Determine the (X, Y) coordinate at the center of the cell enclosing the given text.  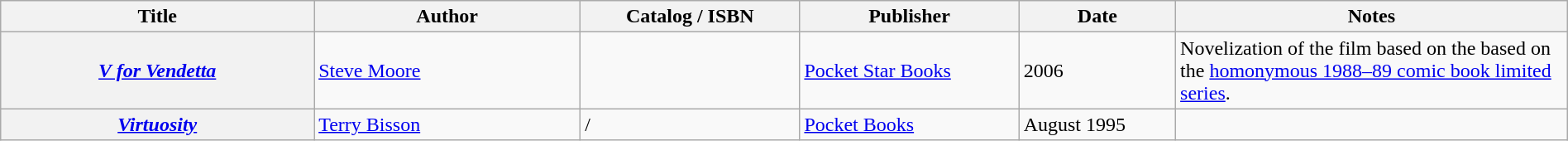
Pocket Books (910, 124)
August 1995 (1097, 124)
Publisher (910, 17)
Novelization of the film based on the based on the homonymous 1988–89 comic book limited series. (1372, 70)
Title (157, 17)
/ (690, 124)
2006 (1097, 70)
Virtuosity (157, 124)
Catalog / ISBN (690, 17)
Notes (1372, 17)
V for Vendetta (157, 70)
Steve Moore (447, 70)
Terry Bisson (447, 124)
Author (447, 17)
Date (1097, 17)
Pocket Star Books (910, 70)
